Pinpoint the cell where the given text exists, returning its [x, y] midpoint coordinate. 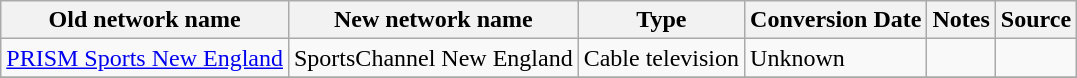
SportsChannel New England [433, 58]
Old network name [145, 20]
Notes [961, 20]
Type [661, 20]
Unknown [836, 58]
Cable television [661, 58]
PRISM Sports New England [145, 58]
Conversion Date [836, 20]
New network name [433, 20]
Source [1036, 20]
